Capture the cell that displays the provided text and extract its (X, Y) central coordinate. 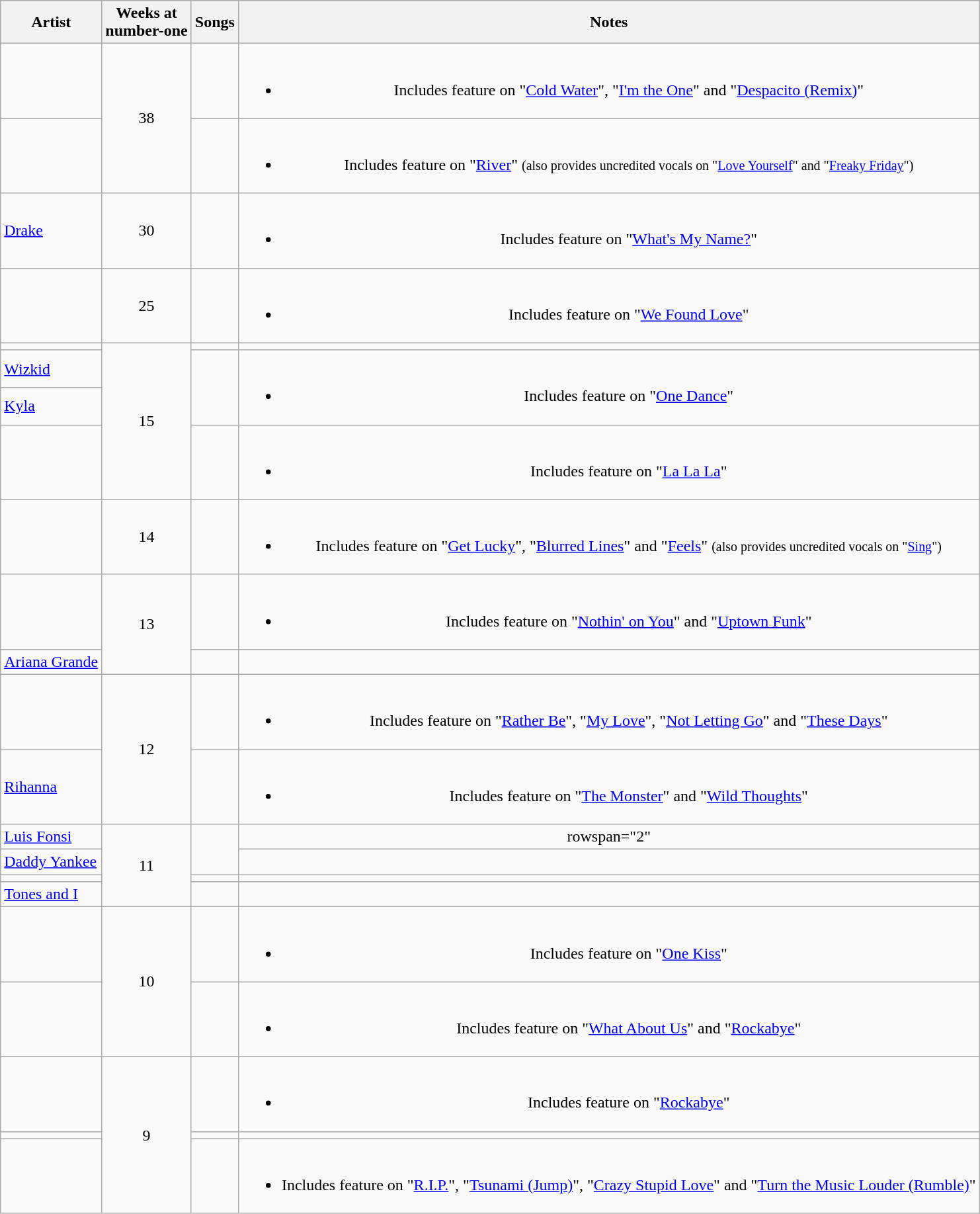
Includes feature on "The Monster" and "Wild Thoughts" (608, 786)
Includes feature on "Rockabye" (608, 1094)
Includes feature on "Rather Be", "My Love", "Not Letting Go" and "These Days" (608, 712)
rowspan="2" (608, 837)
Wizkid (52, 369)
Weeks atnumber-one (147, 22)
Songs (214, 22)
38 (147, 118)
Includes feature on "La La La" (608, 462)
Includes feature on "Nothin' on You" and "Uptown Funk" (608, 611)
Tones and I (52, 894)
Ariana Grande (52, 662)
Artist (52, 22)
Includes feature on "Cold Water", "I'm the One" and "Despacito (Remix)" (608, 81)
30 (147, 230)
13 (147, 625)
Kyla (52, 406)
15 (147, 421)
14 (147, 537)
Drake (52, 230)
Luis Fonsi (52, 837)
10 (147, 982)
Includes feature on "What About Us" and "Rockabye" (608, 1019)
Includes feature on "One Kiss" (608, 945)
Notes (608, 22)
9 (147, 1135)
Includes feature on "Get Lucky", "Blurred Lines" and "Feels" (also provides uncredited vocals on "Sing") (608, 537)
Includes feature on "R.I.P.", "Tsunami (Jump)", "Crazy Stupid Love" and "Turn the Music Louder (Rumble)" (608, 1176)
12 (147, 749)
Rihanna (52, 786)
Includes feature on "What's My Name?" (608, 230)
Daddy Yankee (52, 862)
25 (147, 306)
11 (147, 865)
Includes feature on "River" (also provides uncredited vocals on "Love Yourself" and "Freaky Friday") (608, 156)
Includes feature on "One Dance" (608, 388)
Includes feature on "We Found Love" (608, 306)
